Search for the cell housing the specified text and yield its [X, Y] center coordinate. 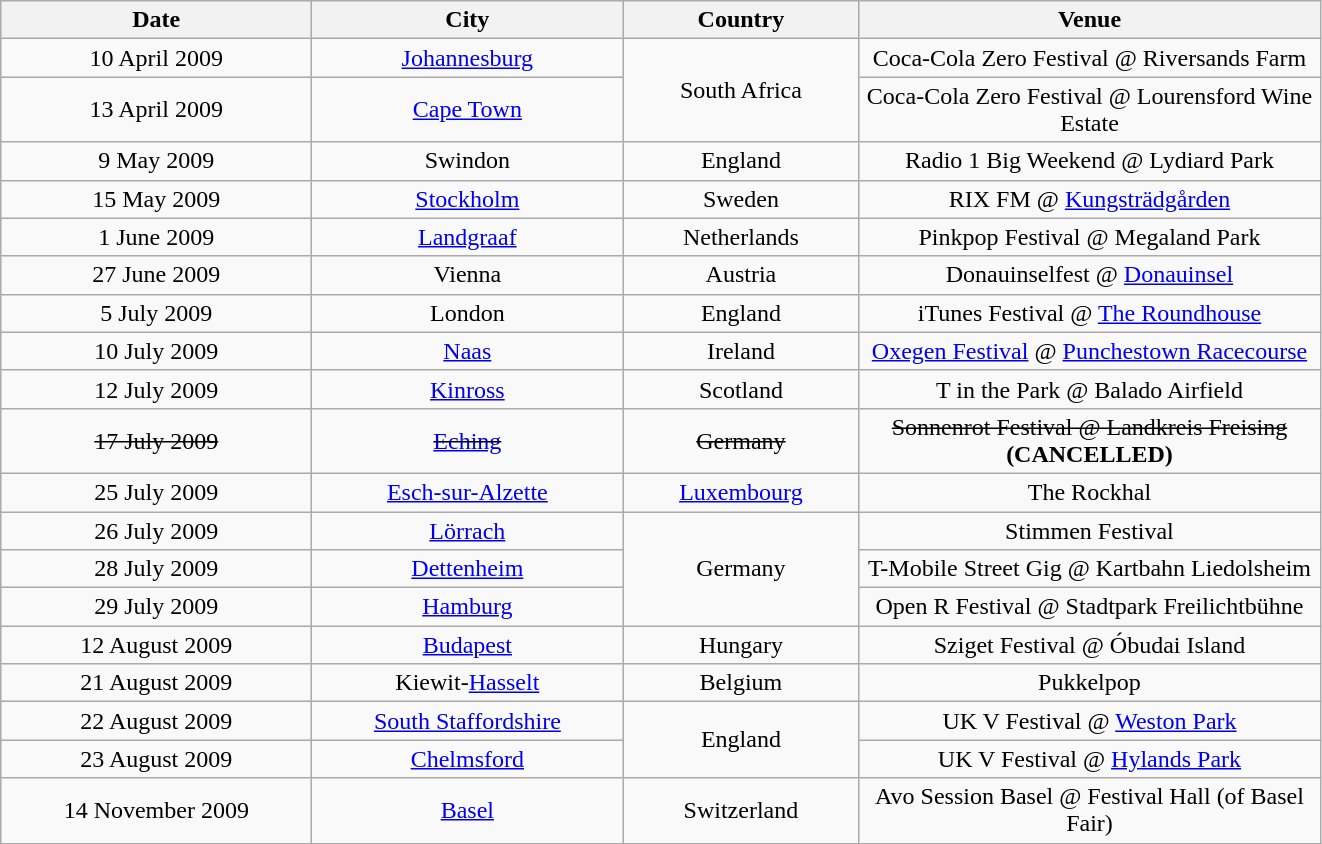
Belgium [741, 683]
Swindon [468, 161]
Pinkpop Festival @ Megaland Park [1090, 237]
Sweden [741, 199]
T-Mobile Street Gig @ Kartbahn Liedolsheim [1090, 569]
Lörrach [468, 531]
25 July 2009 [156, 492]
UK V Festival @ Weston Park [1090, 721]
Hungary [741, 645]
1 June 2009 [156, 237]
Luxembourg [741, 492]
22 August 2009 [156, 721]
Scotland [741, 389]
iTunes Festival @ The Roundhouse [1090, 313]
Vienna [468, 275]
Esch-sur-Alzette [468, 492]
10 July 2009 [156, 351]
London [468, 313]
Budapest [468, 645]
28 July 2009 [156, 569]
The Rockhal [1090, 492]
Switzerland [741, 810]
City [468, 20]
Austria [741, 275]
South Africa [741, 90]
Chelmsford [468, 759]
Kinross [468, 389]
Stimmen Festival [1090, 531]
5 July 2009 [156, 313]
12 August 2009 [156, 645]
13 April 2009 [156, 110]
RIX FM @ Kungsträdgården [1090, 199]
Cape Town [468, 110]
Naas [468, 351]
Johannesburg [468, 58]
Donauinselfest @ Donauinsel [1090, 275]
South Staffordshire [468, 721]
Avo Session Basel @ Festival Hall (of Basel Fair) [1090, 810]
Sonnenrot Festival @ Landkreis Freising (CANCELLED) [1090, 440]
Open R Festival @ Stadtpark Freilichtbühne [1090, 607]
Hamburg [468, 607]
Oxegen Festival @ Punchestown Racecourse [1090, 351]
Coca-Cola Zero Festival @ Riversands Farm [1090, 58]
Eching [468, 440]
Pukkelpop [1090, 683]
14 November 2009 [156, 810]
T in the Park @ Balado Airfield [1090, 389]
Dettenheim [468, 569]
Basel [468, 810]
27 June 2009 [156, 275]
Sziget Festival @ Óbudai Island [1090, 645]
23 August 2009 [156, 759]
Netherlands [741, 237]
Date [156, 20]
12 July 2009 [156, 389]
Venue [1090, 20]
Stockholm [468, 199]
10 April 2009 [156, 58]
15 May 2009 [156, 199]
Country [741, 20]
17 July 2009 [156, 440]
21 August 2009 [156, 683]
26 July 2009 [156, 531]
Landgraaf [468, 237]
Kiewit-Hasselt [468, 683]
UK V Festival @ Hylands Park [1090, 759]
Coca-Cola Zero Festival @ Lourensford Wine Estate [1090, 110]
Ireland [741, 351]
Radio 1 Big Weekend @ Lydiard Park [1090, 161]
29 July 2009 [156, 607]
9 May 2009 [156, 161]
